Search for the cell housing the specified text and yield its (x, y) center coordinate. 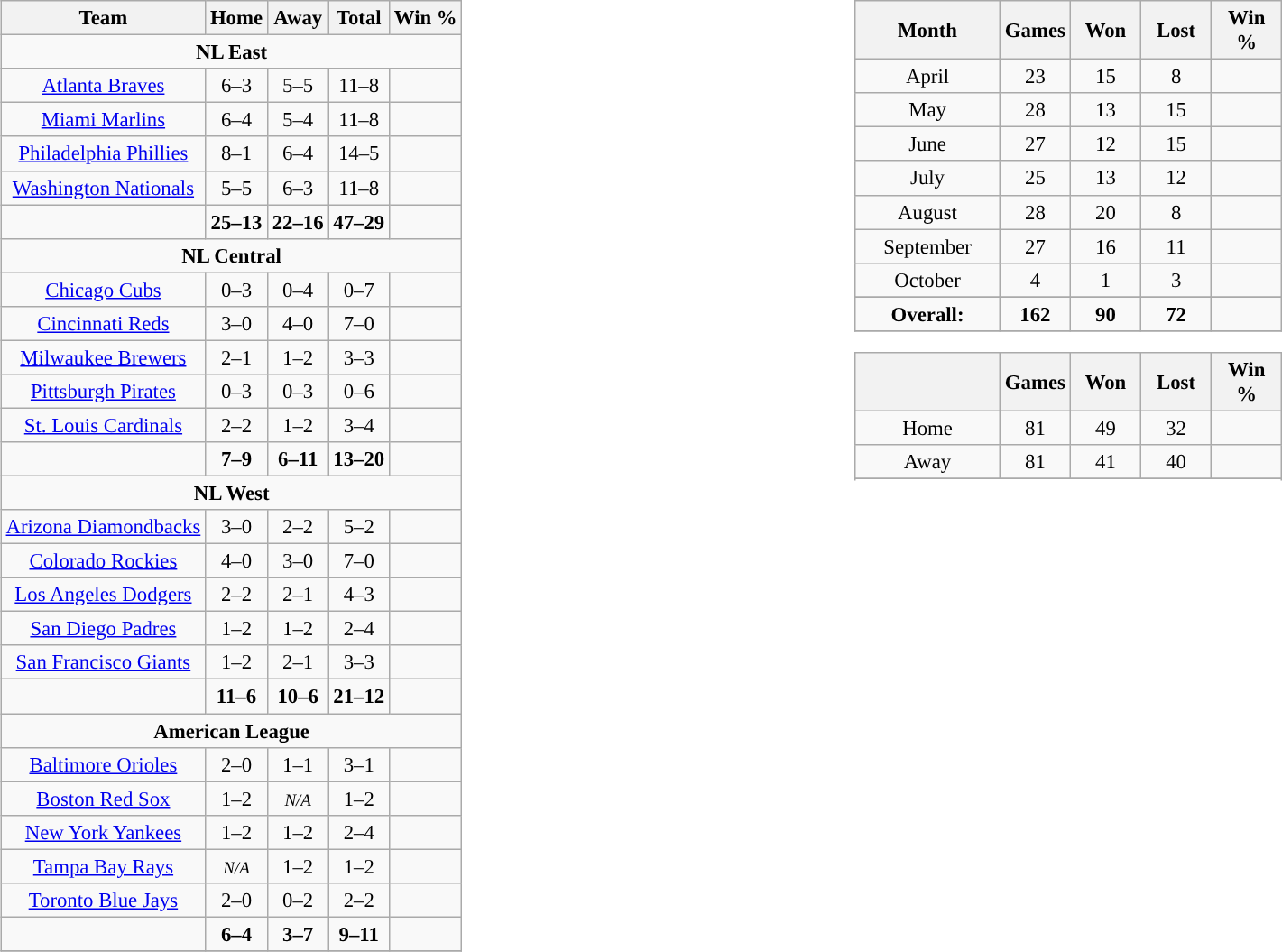
21–12 (359, 697)
5–4 (298, 120)
Baltimore Orioles (103, 764)
New York Yankees (103, 832)
Tampa Bay Rays (103, 866)
Miami Marlins (103, 120)
4–3 (359, 595)
Los Angeles Dodgers (103, 595)
90 (1105, 314)
Team (103, 18)
3–7 (298, 934)
4 (1035, 280)
July (927, 178)
Toronto Blue Jays (103, 900)
11 (1176, 246)
1–1 (298, 764)
Washington Nationals (103, 188)
October (927, 280)
11–6 (236, 697)
Chicago Cubs (103, 290)
25 (1035, 178)
23 (1035, 77)
St. Louis Cardinals (103, 425)
Cincinnati Reds (103, 323)
Colorado Rockies (103, 561)
41 (1105, 462)
49 (1105, 428)
1 (1105, 280)
August (927, 212)
San Diego Padres (103, 629)
June (927, 144)
6–11 (298, 459)
Milwaukee Brewers (103, 357)
0–4 (298, 290)
Pittsburgh Pirates (103, 392)
10–6 (298, 697)
Overall: (927, 314)
0–7 (359, 290)
72 (1176, 314)
40 (1176, 462)
3 (1176, 280)
Philadelphia Phillies (103, 153)
April (927, 77)
September (927, 246)
47–29 (359, 222)
7–9 (236, 459)
Atlanta Braves (103, 86)
May (927, 110)
San Francisco Giants (103, 662)
25–13 (236, 222)
NL East (231, 52)
NL Central (231, 255)
22–16 (298, 222)
3–4 (359, 425)
0–2 (298, 900)
Total (359, 18)
American League (231, 730)
3–1 (359, 764)
20 (1105, 212)
0–6 (359, 392)
Arizona Diamondbacks (103, 527)
16 (1105, 246)
13–20 (359, 459)
NL West (231, 493)
8–1 (236, 153)
5–2 (359, 527)
32 (1176, 428)
9–11 (359, 934)
14–5 (359, 153)
162 (1035, 314)
Boston Red Sox (103, 799)
Month (927, 31)
